Identify which cell holds the provided text, then report its [x, y] central coordinate. 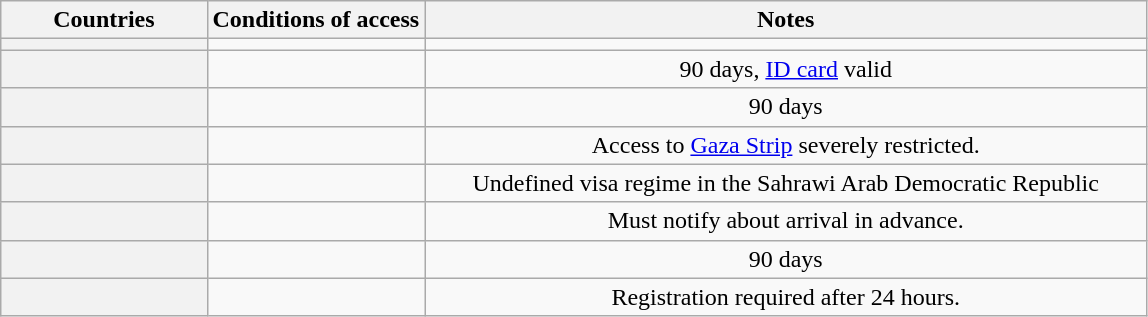
Undefined visa regime in the Sahrawi Arab Democratic Republic [786, 183]
Conditions of access [316, 20]
Must notify about arrival in advance. [786, 221]
Access to Gaza Strip severely restricted. [786, 145]
Registration required after 24 hours. [786, 297]
Notes [786, 20]
90 days, ID card valid [786, 69]
Countries [104, 20]
